Determine the [x, y] coordinate at the center of the cell enclosing the given text.  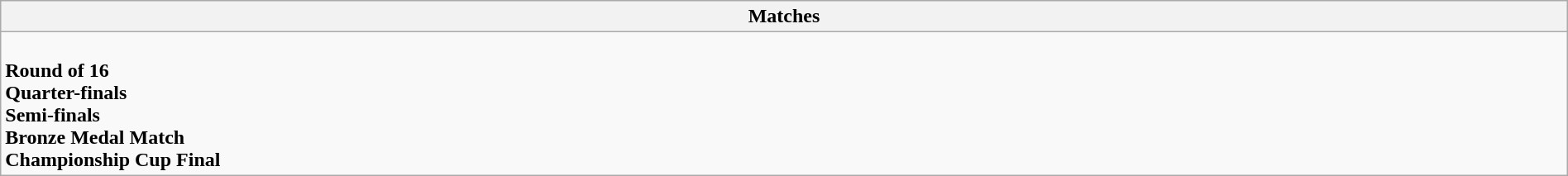
Round of 16 Quarter-finals Semi-finals Bronze Medal Match Championship Cup Final [784, 104]
Matches [784, 17]
